Find where the given text appears and provide that cell's center as [x, y] coordinate. 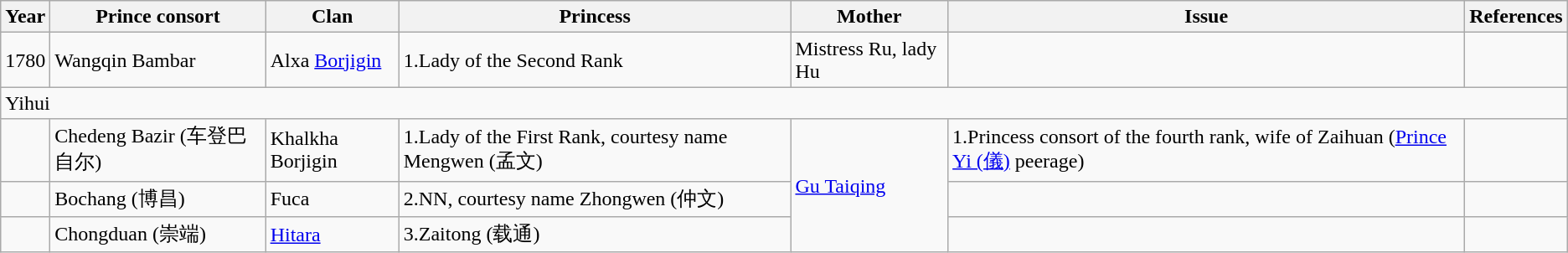
2.NN, courtesy name Zhongwen (仲文) [595, 199]
Alxa Borjigin [332, 60]
Chongduan (崇端) [157, 235]
Princess [595, 17]
Issue [1206, 17]
Mother [869, 17]
Wangqin Bambar [157, 60]
Mistress Ru, lady Hu [869, 60]
1.Lady of the First Rank, courtesy name Mengwen (孟文) [595, 150]
Chedeng Bazir (车登巴自尔) [157, 150]
Fuca [332, 199]
Khalkha Borjigin [332, 150]
1.Lady of the Second Rank [595, 60]
3.Zaitong (载通) [595, 235]
Gu Taiqing [869, 186]
Year [25, 17]
References [1516, 17]
Bochang (博昌) [157, 199]
1780 [25, 60]
Yihui [784, 103]
Prince consort [157, 17]
Clan [332, 17]
1.Princess consort of the fourth rank, wife of Zaihuan (Prince Yi (儀) peerage) [1206, 150]
Hitara [332, 235]
